Capture the cell that displays the provided text and extract its [X, Y] central coordinate. 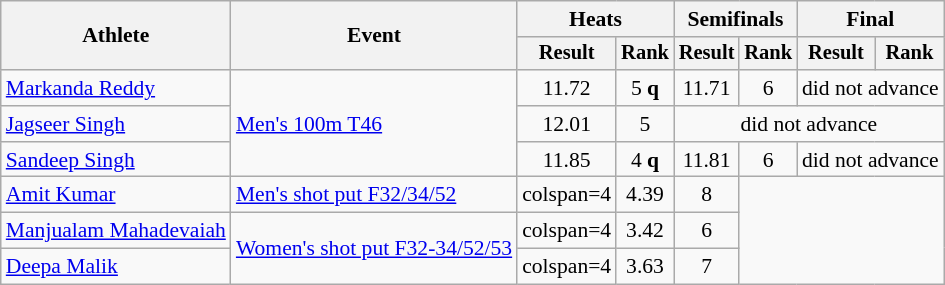
Amit Kumar [116, 195]
8 [707, 195]
7 [707, 267]
Manjualam Mahadevaiah [116, 231]
Deepa Malik [116, 267]
3.63 [645, 267]
Jagseer Singh [116, 124]
5 q [645, 88]
Final [870, 19]
11.72 [566, 88]
Heats [596, 19]
5 [645, 124]
11.71 [707, 88]
3.42 [645, 231]
Sandeep Singh [116, 160]
Markanda Reddy [116, 88]
4 q [645, 160]
Men's 100m T46 [374, 124]
11.81 [707, 160]
Semifinals [736, 19]
12.01 [566, 124]
Event [374, 36]
Athlete [116, 36]
11.85 [566, 160]
4.39 [645, 195]
Men's shot put F32/34/52 [374, 195]
Women's shot put F32-34/52/53 [374, 248]
